Scan for the cell matching the given text and deliver its (X, Y) coordinate at center. 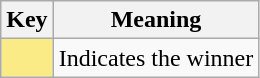
Key (27, 20)
Indicates the winner (156, 58)
Meaning (156, 20)
